Provide the [X, Y] coordinate of the cell's center where the given text is located.  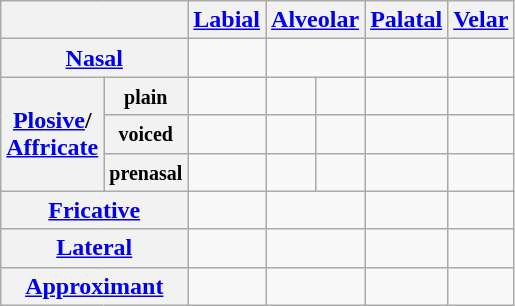
Plosive/Affricate [52, 134]
Fricative [94, 210]
Velar [481, 20]
Approximant [94, 286]
prenasal [146, 172]
plain [146, 96]
Nasal [94, 58]
Labial [227, 20]
voiced [146, 134]
Alveolar [316, 20]
Palatal [406, 20]
Lateral [94, 248]
